From the cell containing the given text, extract its center point as [x, y] coordinate. 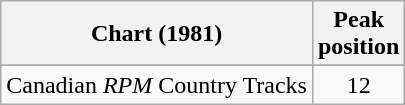
Peakposition [358, 34]
Canadian RPM Country Tracks [157, 85]
12 [358, 85]
Chart (1981) [157, 34]
